Output the (x, y) coordinate of the center of the cell containing the given text.  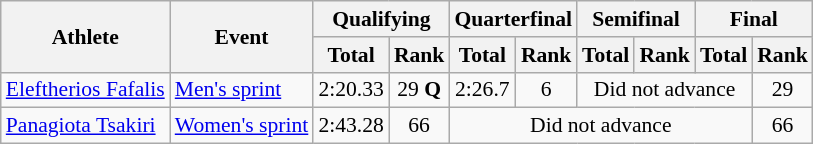
29 (782, 90)
Eleftherios Fafalis (86, 90)
Women's sprint (242, 126)
Quarterfinal (513, 19)
2:43.28 (350, 126)
Athlete (86, 36)
2:20.33 (350, 90)
Qualifying (381, 19)
Semifinal (636, 19)
29 Q (420, 90)
2:26.7 (482, 90)
6 (546, 90)
Panagiota Tsakiri (86, 126)
Final (754, 19)
Men's sprint (242, 90)
Event (242, 36)
